Capture the cell that displays the provided text and extract its [x, y] central coordinate. 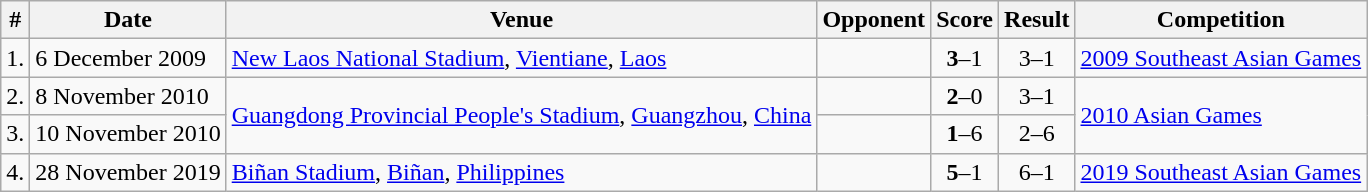
28 November 2019 [128, 172]
Biñan Stadium, Biñan, Philippines [522, 172]
Competition [1221, 20]
8 November 2010 [128, 96]
2. [16, 96]
2009 Southeast Asian Games [1221, 58]
Opponent [874, 20]
5–1 [965, 172]
1–6 [965, 134]
Guangdong Provincial People's Stadium, Guangzhou, China [522, 115]
1. [16, 58]
Date [128, 20]
2–0 [965, 96]
4. [16, 172]
10 November 2010 [128, 134]
6 December 2009 [128, 58]
Venue [522, 20]
# [16, 20]
2019 Southeast Asian Games [1221, 172]
Result [1037, 20]
2–6 [1037, 134]
2010 Asian Games [1221, 115]
3. [16, 134]
6–1 [1037, 172]
New Laos National Stadium, Vientiane, Laos [522, 58]
Score [965, 20]
